Capture the cell that displays the provided text and extract its (x, y) central coordinate. 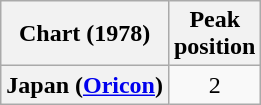
Chart (1978) (85, 34)
2 (214, 85)
Peakposition (214, 34)
Japan (Oricon) (85, 85)
